Capture the cell that displays the provided text and extract its [X, Y] central coordinate. 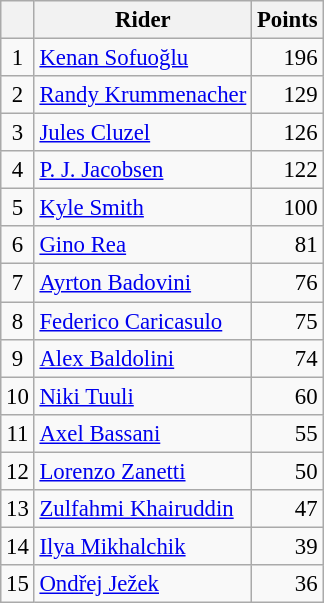
Kyle Smith [142, 208]
Lorenzo Zanetti [142, 471]
74 [288, 358]
15 [18, 584]
10 [18, 396]
P. J. Jacobsen [142, 170]
7 [18, 283]
5 [18, 208]
129 [288, 95]
14 [18, 546]
122 [288, 170]
Jules Cluzel [142, 133]
100 [288, 208]
11 [18, 433]
36 [288, 584]
Zulfahmi Khairuddin [142, 509]
13 [18, 509]
196 [288, 58]
Ayrton Badovini [142, 283]
1 [18, 58]
75 [288, 321]
Niki Tuuli [142, 396]
55 [288, 433]
8 [18, 321]
Federico Caricasulo [142, 321]
4 [18, 170]
Randy Krummenacher [142, 95]
Rider [142, 20]
39 [288, 546]
Points [288, 20]
6 [18, 245]
2 [18, 95]
126 [288, 133]
47 [288, 509]
Ilya Mikhalchik [142, 546]
3 [18, 133]
9 [18, 358]
76 [288, 283]
Alex Baldolini [142, 358]
Axel Bassani [142, 433]
Gino Rea [142, 245]
60 [288, 396]
Kenan Sofuoğlu [142, 58]
81 [288, 245]
Ondřej Ježek [142, 584]
12 [18, 471]
50 [288, 471]
